Return the (x, y) coordinate for the center point of the cell that contains the specified text.  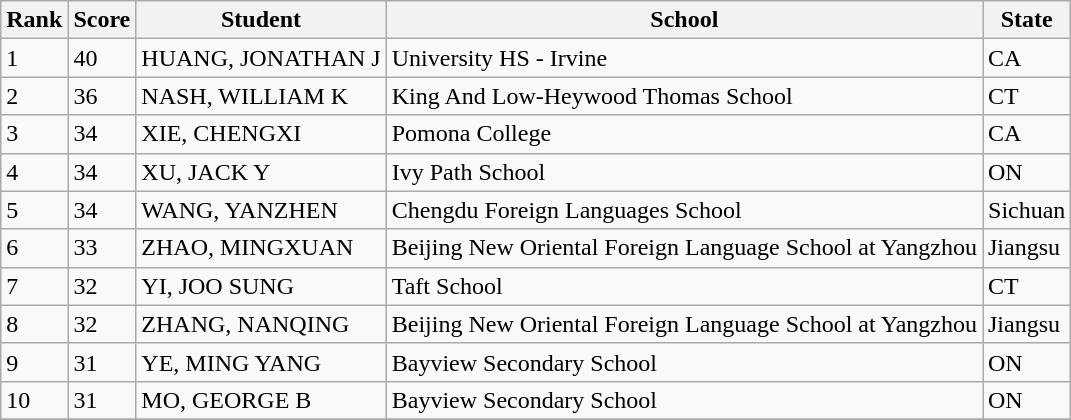
5 (34, 210)
YE, MING YANG (261, 362)
XU, JACK Y (261, 172)
King And Low-Heywood Thomas School (684, 96)
40 (102, 58)
Taft School (684, 286)
YI, JOO SUNG (261, 286)
Score (102, 20)
36 (102, 96)
Chengdu Foreign Languages School (684, 210)
10 (34, 400)
7 (34, 286)
Sichuan (1026, 210)
4 (34, 172)
3 (34, 134)
1 (34, 58)
Student (261, 20)
WANG, YANZHEN (261, 210)
6 (34, 248)
HUANG, JONATHAN J (261, 58)
School (684, 20)
9 (34, 362)
2 (34, 96)
33 (102, 248)
ZHANG, NANQING (261, 324)
ZHAO, MINGXUAN (261, 248)
MO, GEORGE B (261, 400)
XIE, CHENGXI (261, 134)
State (1026, 20)
Rank (34, 20)
Pomona College (684, 134)
NASH, WILLIAM K (261, 96)
8 (34, 324)
University HS - Irvine (684, 58)
Ivy Path School (684, 172)
